Return [x, y] of the center of cell containing provided text 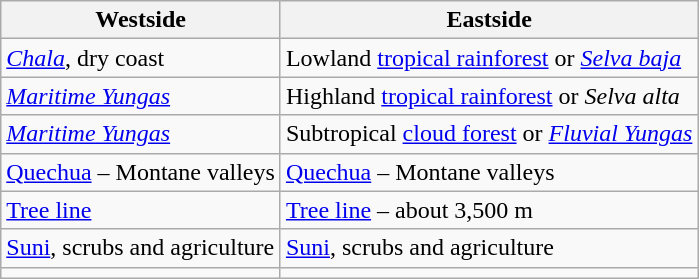
Tree line – about 3,500 m [488, 210]
Westside [141, 20]
Tree line [141, 210]
Eastside [488, 20]
Subtropical cloud forest or Fluvial Yungas [488, 134]
Highland tropical rainforest or Selva alta [488, 96]
Lowland tropical rainforest or Selva baja [488, 58]
Chala, dry coast [141, 58]
